Find where the given text appears and provide that cell's center as (x, y) coordinate. 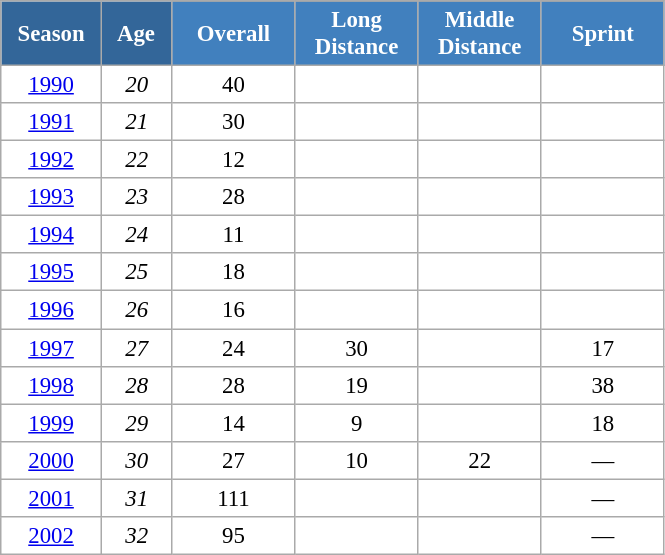
19 (356, 385)
38 (602, 385)
1990 (52, 85)
10 (356, 460)
1993 (52, 197)
31 (136, 498)
2002 (52, 536)
Season (52, 34)
17 (602, 348)
11 (234, 235)
1997 (52, 348)
Long Distance (356, 34)
1999 (52, 423)
14 (234, 423)
1998 (52, 385)
Age (136, 34)
1992 (52, 160)
Overall (234, 34)
2000 (52, 460)
25 (136, 273)
95 (234, 536)
Sprint (602, 34)
16 (234, 310)
21 (136, 122)
20 (136, 85)
1995 (52, 273)
29 (136, 423)
40 (234, 85)
2001 (52, 498)
12 (234, 160)
111 (234, 498)
23 (136, 197)
9 (356, 423)
1996 (52, 310)
1994 (52, 235)
26 (136, 310)
32 (136, 536)
Middle Distance (480, 34)
1991 (52, 122)
